From the cell containing the given text, extract its center point as (x, y) coordinate. 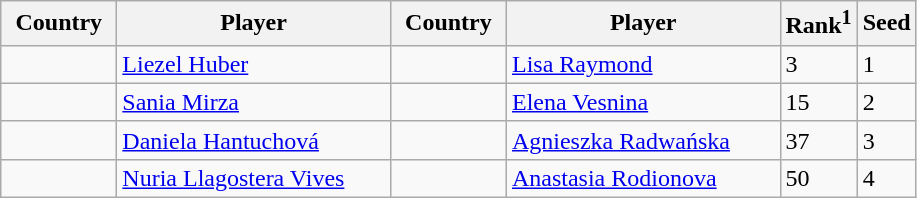
Nuria Llagostera Vives (254, 178)
Lisa Raymond (643, 64)
Anastasia Rodionova (643, 178)
Daniela Hantuchová (254, 140)
Elena Vesnina (643, 102)
50 (818, 178)
1 (886, 64)
4 (886, 178)
Agnieszka Radwańska (643, 140)
15 (818, 102)
Liezel Huber (254, 64)
37 (818, 140)
Sania Mirza (254, 102)
Seed (886, 24)
Rank1 (818, 24)
2 (886, 102)
